Provide the [x, y] coordinate of the cell's center where the given text is located.  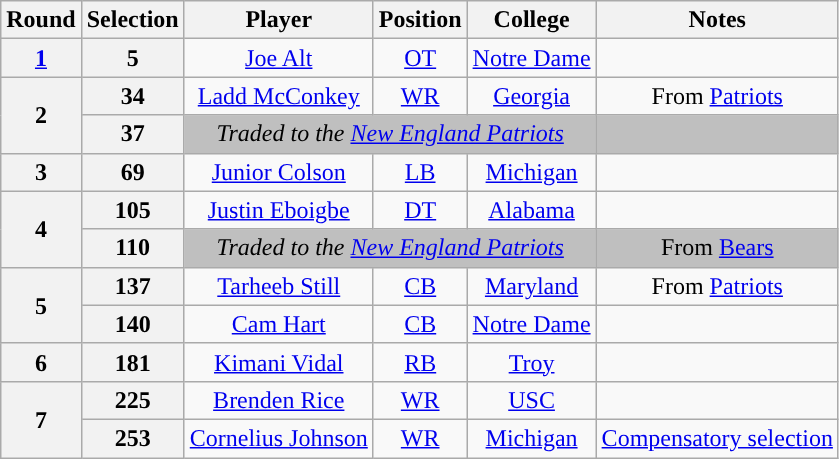
37 [132, 134]
Brenden Rice [278, 400]
Maryland [532, 286]
Troy [532, 362]
7 [41, 419]
110 [132, 248]
USC [532, 400]
Compensatory selection [717, 438]
Ladd McConkey [278, 96]
Tarheeb Still [278, 286]
Alabama [532, 210]
225 [132, 400]
Notes [717, 20]
3 [41, 172]
Cam Hart [278, 324]
4 [41, 229]
From Bears [717, 248]
Round [41, 20]
Junior Colson [278, 172]
181 [132, 362]
Player [278, 20]
Cornelius Johnson [278, 438]
2 [41, 115]
OT [420, 58]
Joe Alt [278, 58]
34 [132, 96]
140 [132, 324]
Justin Eboigbe [278, 210]
1 [41, 58]
Georgia [532, 96]
College [532, 20]
105 [132, 210]
69 [132, 172]
DT [420, 210]
RB [420, 362]
LB [420, 172]
Selection [132, 20]
6 [41, 362]
Position [420, 20]
Kimani Vidal [278, 362]
253 [132, 438]
137 [132, 286]
